Provide the (x, y) coordinate of the cell's center where the given text is located.  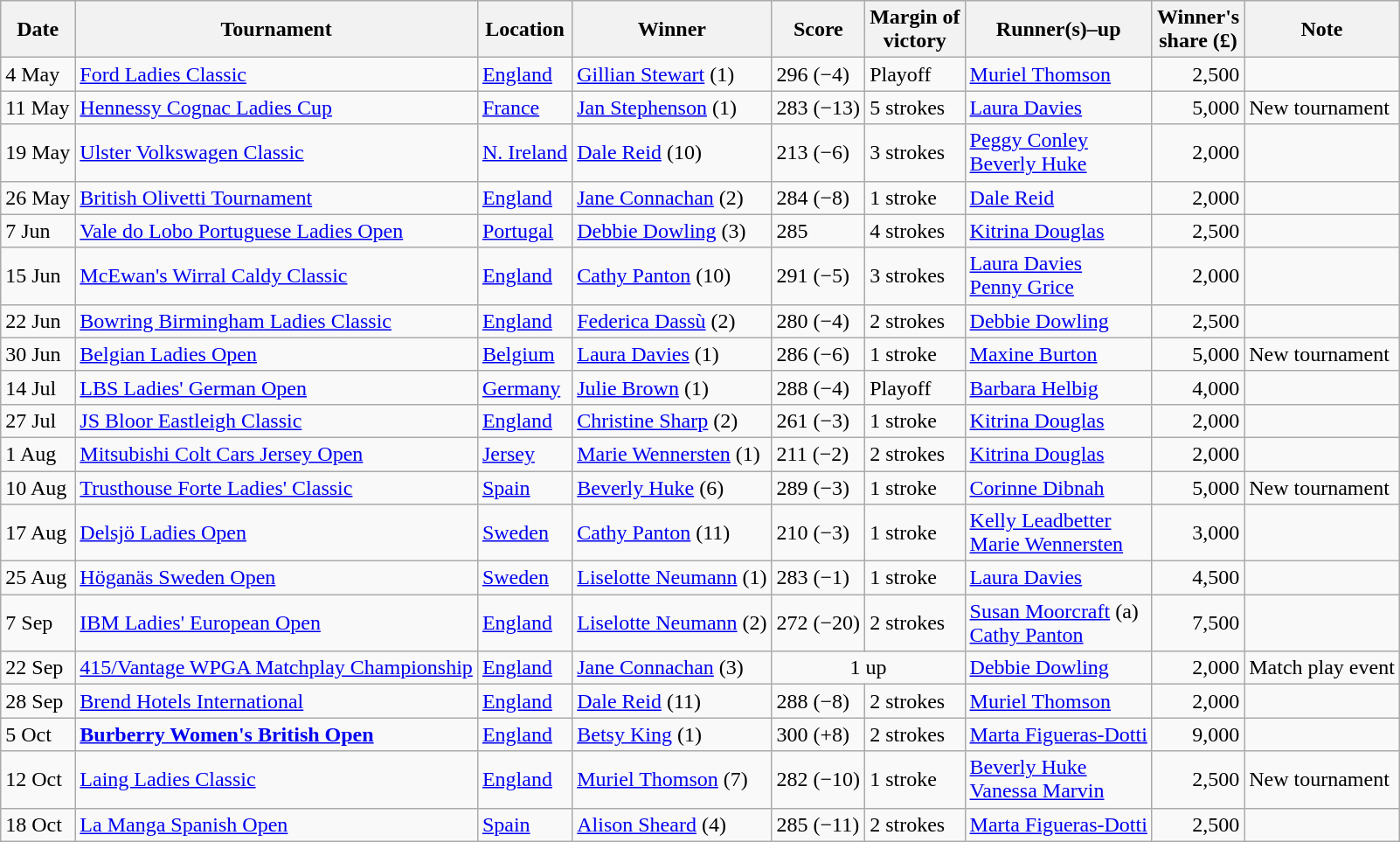
5 Oct (38, 734)
Bowring Birmingham Ladies Classic (276, 321)
Laura Davies Penny Grice (1058, 276)
291 (−5) (818, 276)
4 strokes (915, 231)
288 (−4) (818, 387)
Match play event (1322, 668)
Note (1322, 30)
Laing Ladies Classic (276, 780)
415/Vantage WPGA Matchplay Championship (276, 668)
Alison Sheard (4) (672, 825)
Marie Wennersten (1) (672, 454)
Hennessy Cognac Ladies Cup (276, 108)
12 Oct (38, 780)
10 Aug (38, 487)
Betsy King (1) (672, 734)
Cathy Panton (11) (672, 533)
JS Bloor Eastleigh Classic (276, 421)
7 Jun (38, 231)
18 Oct (38, 825)
3,000 (1197, 533)
Score (818, 30)
Dale Reid (1058, 198)
282 (−10) (818, 780)
283 (−1) (818, 578)
Cathy Panton (10) (672, 276)
Margin ofvictory (915, 30)
Ford Ladies Classic (276, 74)
4 May (38, 74)
Date (38, 30)
7 Sep (38, 623)
Gillian Stewart (1) (672, 74)
11 May (38, 108)
1 up (869, 668)
Liselotte Neumann (2) (672, 623)
213 (−6) (818, 152)
Liselotte Neumann (1) (672, 578)
26 May (38, 198)
Mitsubishi Colt Cars Jersey Open (276, 454)
British Olivetti Tournament (276, 198)
La Manga Spanish Open (276, 825)
Dale Reid (10) (672, 152)
288 (−8) (818, 701)
296 (−4) (818, 74)
Location (524, 30)
285 (−11) (818, 825)
Susan Moorcraft (a) Cathy Panton (1058, 623)
Vale do Lobo Portuguese Ladies Open (276, 231)
Jane Connachan (2) (672, 198)
22 Sep (38, 668)
22 Jun (38, 321)
4,000 (1197, 387)
27 Jul (38, 421)
1 Aug (38, 454)
Debbie Dowling (3) (672, 231)
289 (−3) (818, 487)
272 (−20) (818, 623)
286 (−6) (818, 354)
LBS Ladies' German Open (276, 387)
Beverly Huke (6) (672, 487)
Portugal (524, 231)
Runner(s)–up (1058, 30)
7,500 (1197, 623)
Laura Davies (1) (672, 354)
280 (−4) (818, 321)
IBM Ladies' European Open (276, 623)
30 Jun (38, 354)
17 Aug (38, 533)
Maxine Burton (1058, 354)
Muriel Thomson (7) (672, 780)
N. Ireland (524, 152)
Julie Brown (1) (672, 387)
Jane Connachan (3) (672, 668)
Brend Hotels International (276, 701)
Höganäs Sweden Open (276, 578)
Germany (524, 387)
285 (818, 231)
France (524, 108)
Jersey (524, 454)
Beverly Huke Vanessa Marvin (1058, 780)
210 (−3) (818, 533)
300 (+8) (818, 734)
5 strokes (915, 108)
25 Aug (38, 578)
28 Sep (38, 701)
Delsjö Ladies Open (276, 533)
Ulster Volkswagen Classic (276, 152)
4,500 (1197, 578)
Tournament (276, 30)
Winner (672, 30)
Jan Stephenson (1) (672, 108)
Kelly Leadbetter Marie Wennersten (1058, 533)
19 May (38, 152)
Belgium (524, 354)
283 (−13) (818, 108)
Burberry Women's British Open (276, 734)
15 Jun (38, 276)
Christine Sharp (2) (672, 421)
14 Jul (38, 387)
9,000 (1197, 734)
261 (−3) (818, 421)
Barbara Helbig (1058, 387)
Federica Dassù (2) (672, 321)
Dale Reid (11) (672, 701)
Winner'sshare (£) (1197, 30)
Corinne Dibnah (1058, 487)
211 (−2) (818, 454)
Peggy Conley Beverly Huke (1058, 152)
McEwan's Wirral Caldy Classic (276, 276)
284 (−8) (818, 198)
Belgian Ladies Open (276, 354)
Trusthouse Forte Ladies' Classic (276, 487)
